Detect which cell encompasses the target text, then output its (x, y) center coordinate. 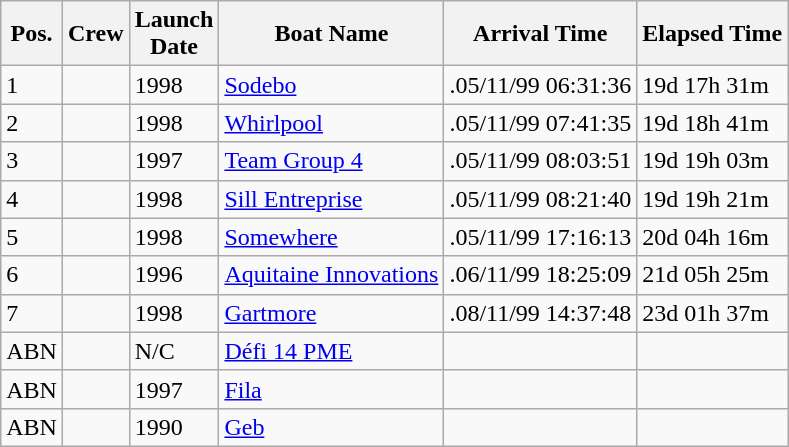
19d 18h 41m (712, 123)
19d 19h 03m (712, 161)
.05/11/99 17:16:13 (540, 237)
Geb (332, 427)
Pos. (32, 34)
.06/11/99 18:25:09 (540, 275)
Fila (332, 389)
21d 05h 25m (712, 275)
Sodebo (332, 85)
N/C (174, 351)
2 (32, 123)
20d 04h 16m (712, 237)
Team Group 4 (332, 161)
1996 (174, 275)
Elapsed Time (712, 34)
Gartmore (332, 313)
Somewhere (332, 237)
6 (32, 275)
4 (32, 199)
.05/11/99 06:31:36 (540, 85)
Whirlpool (332, 123)
23d 01h 37m (712, 313)
.05/11/99 07:41:35 (540, 123)
LaunchDate (174, 34)
19d 19h 21m (712, 199)
5 (32, 237)
1990 (174, 427)
Sill Entreprise (332, 199)
19d 17h 31m (712, 85)
Aquitaine Innovations (332, 275)
1 (32, 85)
7 (32, 313)
3 (32, 161)
.05/11/99 08:21:40 (540, 199)
Crew (96, 34)
Défi 14 PME (332, 351)
.08/11/99 14:37:48 (540, 313)
Arrival Time (540, 34)
Boat Name (332, 34)
.05/11/99 08:03:51 (540, 161)
